Extract the (X, Y) coordinate from the center of the cell holding the provided text.  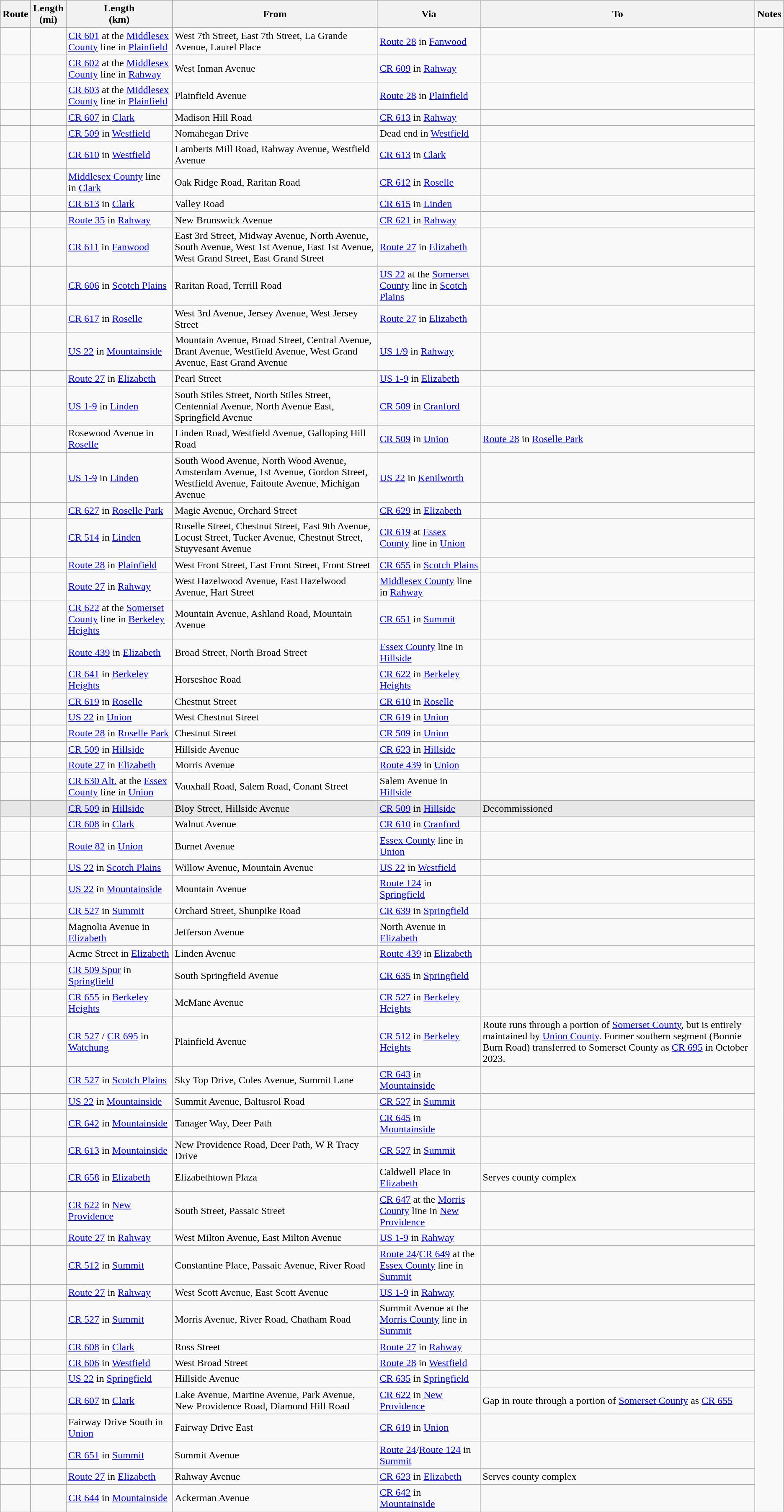
CR 514 in Linden (119, 538)
Magie Avenue, Orchard Street (275, 510)
Length(mi) (48, 14)
CR 613 in Rahway (429, 117)
CR 602 at the Middlesex County line in Rahway (119, 69)
Willow Avenue, Mountain Avenue (275, 867)
CR 645 in Mountainside (429, 1123)
Route 24/Route 124 in Summit (429, 1455)
Lamberts Mill Road, Rahway Avenue, Westfield Avenue (275, 155)
Route 439 in Union (429, 765)
CR 621 in Rahway (429, 220)
West Milton Avenue, East Milton Avenue (275, 1238)
Route 28 in Fanwood (429, 41)
New Providence Road, Deer Path, W R Tracy Drive (275, 1151)
South Springfield Avenue (275, 976)
Orchard Street, Shunpike Road (275, 911)
Route 82 in Union (119, 846)
Route 35 in Rahway (119, 220)
CR 612 in Roselle (429, 182)
CR 623 in Elizabeth (429, 1476)
US 22 in Springfield (119, 1379)
CR 622 at the Somerset County line in Berkeley Heights (119, 619)
Summit Avenue, Baltusrol Road (275, 1101)
US 22 in Union (119, 717)
Roselle Street, Chestnut Street, East 9th Avenue, Locust Street, Tucker Avenue, Chestnut Street, Stuyvesant Avenue (275, 538)
Caldwell Place in Elizabeth (429, 1178)
Fairway Drive South in Union (119, 1427)
Ross Street (275, 1347)
Horseshoe Road (275, 680)
CR 655 in Scotch Plains (429, 565)
McMane Avenue (275, 1002)
Linden Road, Westfield Avenue, Galloping Hill Road (275, 439)
Rosewood Avenue in Roselle (119, 439)
Route 24/CR 649 at the Essex County line in Summit (429, 1265)
CR 527 / CR 695 in Watchung (119, 1041)
Morris Avenue, River Road, Chatham Road (275, 1320)
Dead end in Westfield (429, 133)
Middlesex County line in Clark (119, 182)
Mountain Avenue (275, 889)
South Wood Avenue, North Wood Avenue, Amsterdam Avenue, 1st Avenue, Gordon Street, Westfield Avenue, Faitoute Avenue, Michigan Avenue (275, 478)
CR 655 in Berkeley Heights (119, 1002)
CR 619 in Roselle (119, 701)
CR 609 in Rahway (429, 69)
Rahway Avenue (275, 1476)
Pearl Street (275, 379)
Walnut Avenue (275, 824)
CR 613 in Mountainside (119, 1151)
US 1-9 in Elizabeth (429, 379)
West Broad Street (275, 1363)
Jefferson Avenue (275, 932)
Gap in route through a portion of Somerset County as CR 655 (618, 1401)
CR 615 in Linden (429, 204)
Acme Street in Elizabeth (119, 954)
CR 527 in Berkeley Heights (429, 1002)
Vauxhall Road, Salem Road, Conant Street (275, 787)
West 3rd Avenue, Jersey Avenue, West Jersey Street (275, 318)
Bloy Street, Hillside Avenue (275, 808)
Broad Street, North Broad Street (275, 652)
Elizabethtown Plaza (275, 1178)
CR 644 in Mountainside (119, 1498)
Constantine Place, Passaic Avenue, River Road (275, 1265)
CR 611 in Fanwood (119, 247)
CR 619 at Essex County line in Union (429, 538)
CR 623 in Hillside (429, 749)
CR 641 in Berkeley Heights (119, 680)
Fairway Drive East (275, 1427)
South Street, Passaic Street (275, 1211)
New Brunswick Avenue (275, 220)
CR 509 in Westfield (119, 133)
CR 610 in Cranford (429, 824)
CR 610 in Westfield (119, 155)
East 3rd Street, Midway Avenue, North Avenue, South Avenue, West 1st Avenue, East 1st Avenue, West Grand Street, East Grand Street (275, 247)
CR 601 at the Middlesex County line in Plainfield (119, 41)
CR 629 in Elizabeth (429, 510)
Sky Top Drive, Coles Avenue, Summit Lane (275, 1080)
Raritan Road, Terrill Road (275, 285)
CR 643 in Mountainside (429, 1080)
Essex County line in Union (429, 846)
CR 639 in Springfield (429, 911)
US 22 in Kenilworth (429, 478)
CR 509 in Cranford (429, 406)
US 22 in Scotch Plains (119, 867)
US 22 in Westfield (429, 867)
Ackerman Avenue (275, 1498)
To (618, 14)
CR 617 in Roselle (119, 318)
Salem Avenue in Hillside (429, 787)
CR 509 Spur in Springfield (119, 976)
Decommissioned (618, 808)
West Front Street, East Front Street, Front Street (275, 565)
North Avenue in Elizabeth (429, 932)
West 7th Street, East 7th Street, La Grande Avenue, Laurel Place (275, 41)
CR 647 at the Morris County line in New Providence (429, 1211)
CR 606 in Westfield (119, 1363)
CR 606 in Scotch Plains (119, 285)
Route (15, 14)
Tanager Way, Deer Path (275, 1123)
West Hazelwood Avenue, East Hazelwood Avenue, Hart Street (275, 587)
Oak Ridge Road, Raritan Road (275, 182)
Valley Road (275, 204)
South Stiles Street, North Stiles Street, Centennial Avenue, North Avenue East, Springfield Avenue (275, 406)
West Chestnut Street (275, 717)
Via (429, 14)
Mountain Avenue, Broad Street, Central Avenue, Brant Avenue, Westfield Avenue, West Grand Avenue, East Grand Avenue (275, 352)
CR 610 in Roselle (429, 701)
Middlesex County line in Rahway (429, 587)
Summit Avenue at the Morris County line in Summit (429, 1320)
CR 512 in Berkeley Heights (429, 1041)
CR 627 in Roselle Park (119, 510)
Mountain Avenue, Ashland Road, Mountain Avenue (275, 619)
CR 527 in Scotch Plains (119, 1080)
Lake Avenue, Martine Avenue, Park Avenue, New Providence Road, Diamond Hill Road (275, 1401)
Burnet Avenue (275, 846)
CR 630 Alt. at the Essex County line in Union (119, 787)
CR 658 in Elizabeth (119, 1178)
Notes (769, 14)
Linden Avenue (275, 954)
Route 124 in Springfield (429, 889)
Nomahegan Drive (275, 133)
West Scott Avenue, East Scott Avenue (275, 1292)
Magnolia Avenue in Elizabeth (119, 932)
From (275, 14)
Summit Avenue (275, 1455)
CR 603 at the Middlesex County line in Plainfield (119, 96)
US 1/9 in Rahway (429, 352)
Length(km) (119, 14)
West Inman Avenue (275, 69)
Madison Hill Road (275, 117)
Route 28 in Westfield (429, 1363)
CR 512 in Summit (119, 1265)
Essex County line in Hillside (429, 652)
Morris Avenue (275, 765)
US 22 at the Somerset County line in Scotch Plains (429, 285)
CR 622 in Berkeley Heights (429, 680)
